Detect which cell encompasses the target text, then output its (x, y) center coordinate. 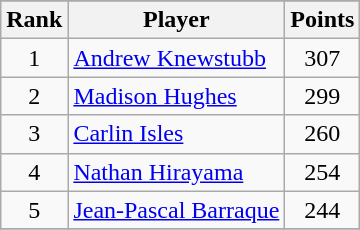
Madison Hughes (176, 96)
4 (34, 172)
5 (34, 210)
Jean-Pascal Barraque (176, 210)
3 (34, 134)
Carlin Isles (176, 134)
1 (34, 58)
254 (322, 172)
Player (176, 20)
299 (322, 96)
Rank (34, 20)
Nathan Hirayama (176, 172)
260 (322, 134)
Points (322, 20)
2 (34, 96)
244 (322, 210)
307 (322, 58)
Andrew Knewstubb (176, 58)
